Return the [x, y] coordinate for the center point of the cell that contains the specified text.  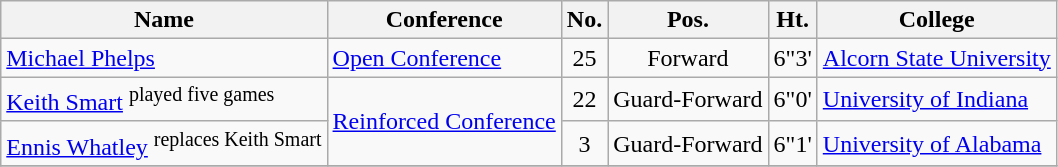
College [936, 20]
Ht. [792, 20]
6"0' [792, 100]
25 [584, 58]
Michael Phelps [164, 58]
Alcorn State University [936, 58]
22 [584, 100]
University of Alabama [936, 144]
Name [164, 20]
Conference [444, 20]
University of Indiana [936, 100]
Open Conference [444, 58]
No. [584, 20]
3 [584, 144]
Forward [688, 58]
6"3' [792, 58]
6"1' [792, 144]
Keith Smart played five games [164, 100]
Ennis Whatley replaces Keith Smart [164, 144]
Pos. [688, 20]
Reinforced Conference [444, 122]
